From the cell containing the given text, extract its center point as [x, y] coordinate. 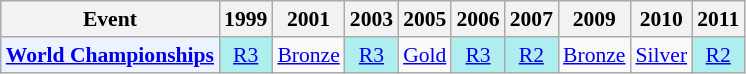
2007 [532, 19]
2003 [372, 19]
Gold [424, 55]
1999 [246, 19]
2009 [594, 19]
2010 [661, 19]
2001 [308, 19]
2005 [424, 19]
World Championships [110, 55]
2006 [478, 19]
2011 [718, 19]
Event [110, 19]
Silver [661, 55]
